Identify which cell holds the provided text, then report its (x, y) central coordinate. 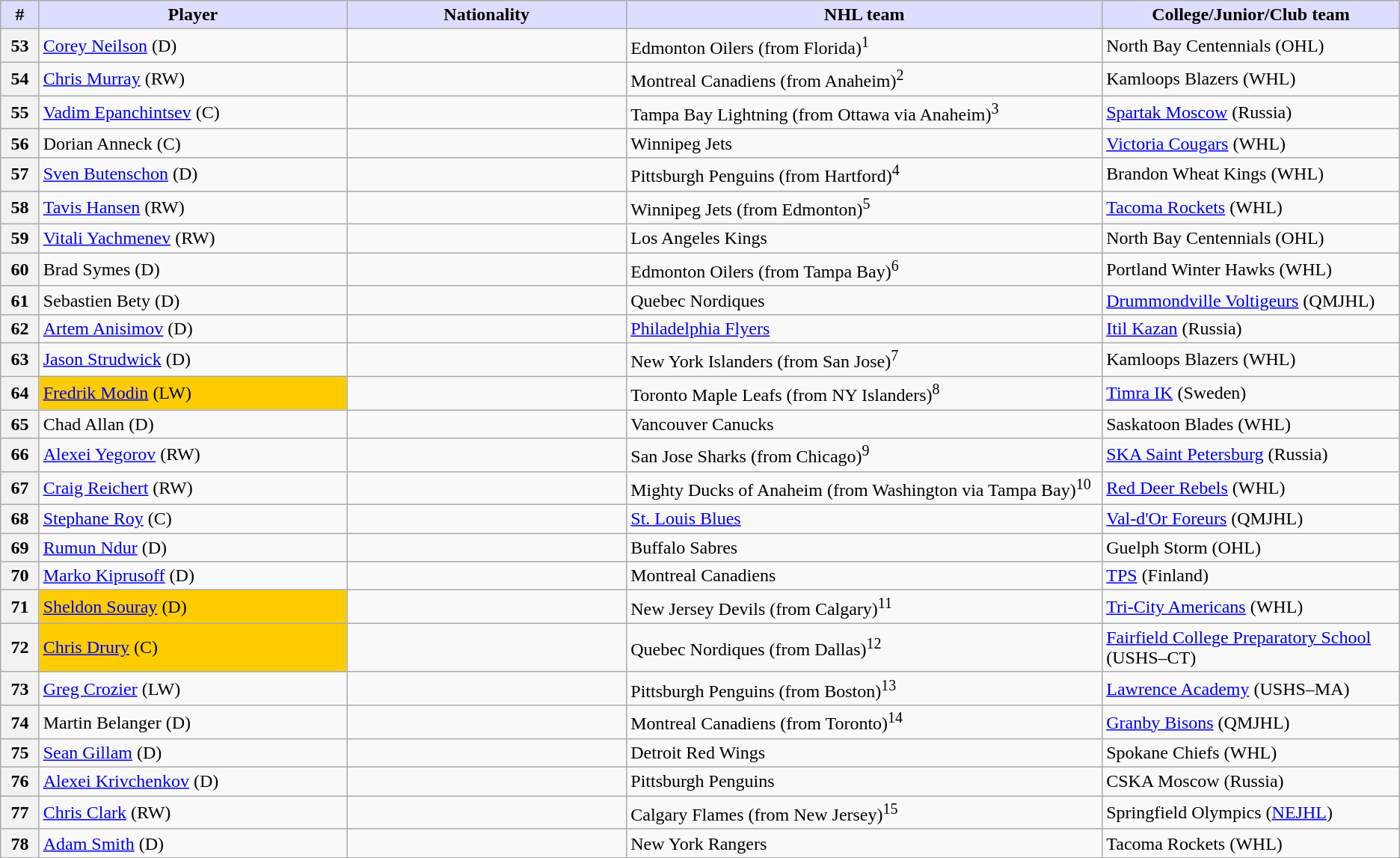
Stephane Roy (C) (193, 519)
59 (19, 239)
Nationality (487, 15)
Montreal Canadiens (from Anaheim)2 (865, 79)
Guelph Storm (OHL) (1251, 548)
New York Islanders (from San Jose)7 (865, 359)
San Jose Sharks (from Chicago)9 (865, 455)
Artem Anisimov (D) (193, 328)
Quebec Nordiques (865, 300)
Brandon Wheat Kings (WHL) (1251, 175)
53 (19, 46)
78 (19, 843)
Lawrence Academy (USHS–MA) (1251, 688)
Toronto Maple Leafs (from NY Islanders)8 (865, 393)
Sean Gillam (D) (193, 753)
56 (19, 143)
Edmonton Oilers (from Tampa Bay)6 (865, 269)
NHL team (865, 15)
Alexei Yegorov (RW) (193, 455)
# (19, 15)
Granby Bisons (QMJHL) (1251, 723)
70 (19, 576)
Sheldon Souray (D) (193, 607)
Tri-City Americans (WHL) (1251, 607)
Quebec Nordiques (from Dallas)12 (865, 648)
Buffalo Sabres (865, 548)
Vancouver Canucks (865, 424)
Spartak Moscow (Russia) (1251, 112)
Pittsburgh Penguins (from Boston)13 (865, 688)
Adam Smith (D) (193, 843)
Chris Clark (RW) (193, 812)
Vitali Yachmenev (RW) (193, 239)
57 (19, 175)
Winnipeg Jets (from Edmonton)5 (865, 208)
Itil Kazan (Russia) (1251, 328)
Dorian Anneck (C) (193, 143)
74 (19, 723)
Montreal Canadiens (from Toronto)14 (865, 723)
Rumun Ndur (D) (193, 548)
75 (19, 753)
Victoria Cougars (WHL) (1251, 143)
Montreal Canadiens (865, 576)
Tampa Bay Lightning (from Ottawa via Anaheim)3 (865, 112)
54 (19, 79)
Springfield Olympics (NEJHL) (1251, 812)
67 (19, 488)
St. Louis Blues (865, 519)
Chad Allan (D) (193, 424)
Marko Kiprusoff (D) (193, 576)
Craig Reichert (RW) (193, 488)
77 (19, 812)
Winnipeg Jets (865, 143)
66 (19, 455)
Pittsburgh Penguins (865, 782)
Los Angeles Kings (865, 239)
Portland Winter Hawks (WHL) (1251, 269)
Drummondville Voltigeurs (QMJHL) (1251, 300)
Corey Neilson (D) (193, 46)
New York Rangers (865, 843)
Vadim Epanchintsev (C) (193, 112)
Red Deer Rebels (WHL) (1251, 488)
Saskatoon Blades (WHL) (1251, 424)
65 (19, 424)
Greg Crozier (LW) (193, 688)
Detroit Red Wings (865, 753)
69 (19, 548)
SKA Saint Petersburg (Russia) (1251, 455)
64 (19, 393)
62 (19, 328)
Calgary Flames (from New Jersey)15 (865, 812)
New Jersey Devils (from Calgary)11 (865, 607)
Philadelphia Flyers (865, 328)
Sven Butenschon (D) (193, 175)
Fredrik Modin (LW) (193, 393)
CSKA Moscow (Russia) (1251, 782)
55 (19, 112)
Sebastien Bety (D) (193, 300)
76 (19, 782)
71 (19, 607)
Alexei Krivchenkov (D) (193, 782)
Jason Strudwick (D) (193, 359)
72 (19, 648)
Fairfield College Preparatory School (USHS–CT) (1251, 648)
Pittsburgh Penguins (from Hartford)4 (865, 175)
Tavis Hansen (RW) (193, 208)
Brad Symes (D) (193, 269)
Val-d'Or Foreurs (QMJHL) (1251, 519)
61 (19, 300)
58 (19, 208)
Chris Drury (C) (193, 648)
Mighty Ducks of Anaheim (from Washington via Tampa Bay)10 (865, 488)
68 (19, 519)
TPS (Finland) (1251, 576)
Chris Murray (RW) (193, 79)
Player (193, 15)
73 (19, 688)
Spokane Chiefs (WHL) (1251, 753)
Timra IK (Sweden) (1251, 393)
Edmonton Oilers (from Florida)1 (865, 46)
Martin Belanger (D) (193, 723)
63 (19, 359)
60 (19, 269)
College/Junior/Club team (1251, 15)
